From the cell containing the given text, extract its center point as (X, Y) coordinate. 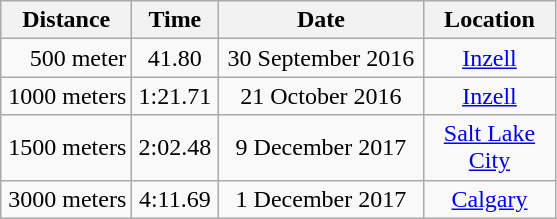
Distance (66, 20)
4:11.69 (175, 199)
Salt Lake City (490, 148)
1500 meters (66, 148)
21 October 2016 (321, 96)
30 September 2016 (321, 58)
500 meter (66, 58)
1 December 2017 (321, 199)
3000 meters (66, 199)
Time (175, 20)
Date (321, 20)
1:21.71 (175, 96)
Location (490, 20)
9 December 2017 (321, 148)
1000 meters (66, 96)
Calgary (490, 199)
2:02.48 (175, 148)
41.80 (175, 58)
